Provide the (x, y) coordinate of the cell's center where the given text is located.  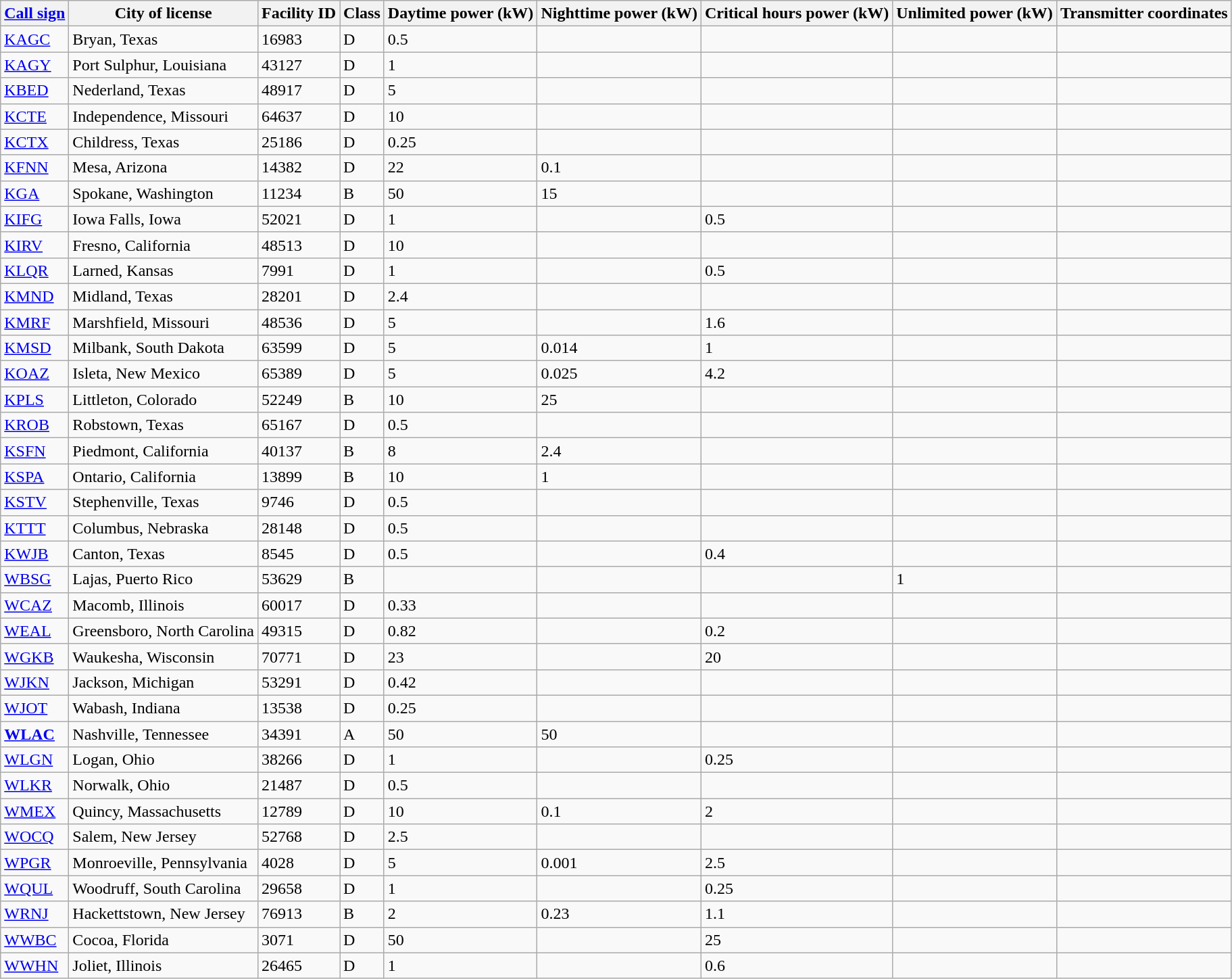
KAGY (35, 65)
4028 (299, 863)
Bryan, Texas (164, 39)
Woodruff, South Carolina (164, 888)
WQUL (35, 888)
13899 (299, 477)
8545 (299, 554)
Robstown, Texas (164, 425)
City of license (164, 14)
Ontario, California (164, 477)
Milbank, South Dakota (164, 348)
WCAZ (35, 605)
29658 (299, 888)
7991 (299, 270)
53629 (299, 579)
0.82 (461, 631)
WEAL (35, 631)
14382 (299, 168)
16983 (299, 39)
20 (796, 656)
Columbus, Nebraska (164, 528)
Norwalk, Ohio (164, 786)
34391 (299, 734)
Cocoa, Florida (164, 940)
Lajas, Puerto Rico (164, 579)
Transmitter coordinates (1143, 14)
KROB (35, 425)
0.025 (619, 374)
52768 (299, 837)
22 (461, 168)
KOAZ (35, 374)
Fresno, California (164, 245)
Greensboro, North Carolina (164, 631)
40137 (299, 451)
KLQR (35, 270)
KPLS (35, 400)
9746 (299, 502)
WLGN (35, 760)
43127 (299, 65)
0.23 (619, 914)
KGA (35, 193)
52021 (299, 219)
65389 (299, 374)
Facility ID (299, 14)
KWJB (35, 554)
63599 (299, 348)
48513 (299, 245)
11234 (299, 193)
49315 (299, 631)
WLAC (35, 734)
Mesa, Arizona (164, 168)
KCTX (35, 142)
WGKB (35, 656)
Hackettstown, New Jersey (164, 914)
Childress, Texas (164, 142)
0.4 (796, 554)
60017 (299, 605)
Monroeville, Pennsylvania (164, 863)
Nashville, Tennessee (164, 734)
KIFG (35, 219)
WPGR (35, 863)
52249 (299, 400)
WOCQ (35, 837)
WMEX (35, 811)
0.6 (796, 965)
KMSD (35, 348)
Quincy, Massachusetts (164, 811)
KBED (35, 91)
0.33 (461, 605)
Unlimited power (kW) (975, 14)
Marshfield, Missouri (164, 323)
0.001 (619, 863)
Class (362, 14)
WJKN (35, 682)
KIRV (35, 245)
1.1 (796, 914)
0.42 (461, 682)
Isleta, New Mexico (164, 374)
Joliet, Illinois (164, 965)
Iowa Falls, Iowa (164, 219)
Larned, Kansas (164, 270)
KCTE (35, 116)
21487 (299, 786)
Jackson, Michigan (164, 682)
KFNN (35, 168)
WWHN (35, 965)
Nighttime power (kW) (619, 14)
Call sign (35, 14)
WBSG (35, 579)
Midland, Texas (164, 296)
KTTT (35, 528)
Nederland, Texas (164, 91)
A (362, 734)
8 (461, 451)
Critical hours power (kW) (796, 14)
15 (619, 193)
KMRF (35, 323)
4.2 (796, 374)
3071 (299, 940)
Waukesha, Wisconsin (164, 656)
25186 (299, 142)
28148 (299, 528)
53291 (299, 682)
38266 (299, 760)
28201 (299, 296)
0.014 (619, 348)
65167 (299, 425)
Logan, Ohio (164, 760)
KSTV (35, 502)
WWBC (35, 940)
13538 (299, 708)
Independence, Missouri (164, 116)
WRNJ (35, 914)
Piedmont, California (164, 451)
Stephenville, Texas (164, 502)
Macomb, Illinois (164, 605)
Littleton, Colorado (164, 400)
Wabash, Indiana (164, 708)
23 (461, 656)
Spokane, Washington (164, 193)
26465 (299, 965)
KMND (35, 296)
Port Sulphur, Louisiana (164, 65)
KSFN (35, 451)
48917 (299, 91)
12789 (299, 811)
48536 (299, 323)
KAGC (35, 39)
64637 (299, 116)
WJOT (35, 708)
Daytime power (kW) (461, 14)
70771 (299, 656)
Canton, Texas (164, 554)
KSPA (35, 477)
Salem, New Jersey (164, 837)
1.6 (796, 323)
WLKR (35, 786)
76913 (299, 914)
0.2 (796, 631)
